Provide the (X, Y) coordinate of the cell's center where the given text is located.  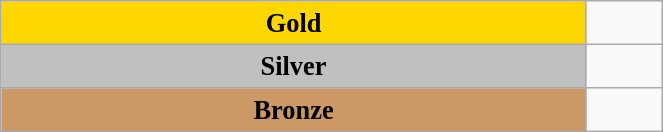
Silver (294, 66)
Bronze (294, 109)
Gold (294, 22)
